Detect which cell encompasses the target text, then output its (x, y) center coordinate. 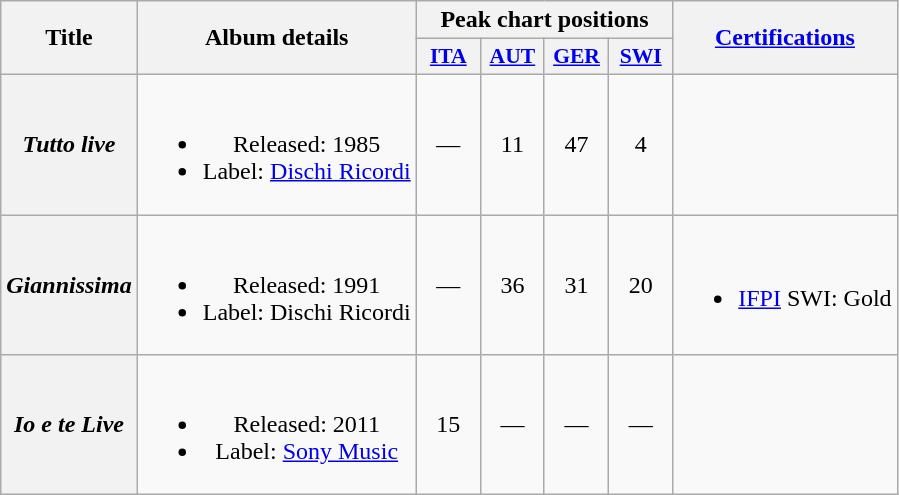
Peak chart positions (544, 20)
SWI (641, 57)
4 (641, 144)
Released: 1991Label: Dischi Ricordi (276, 284)
Album details (276, 38)
Tutto live (69, 144)
31 (576, 284)
ITA (448, 57)
Certifications (785, 38)
Giannissima (69, 284)
47 (576, 144)
IFPI SWI: Gold (785, 284)
AUT (512, 57)
15 (448, 425)
Released: 1985Label: Dischi Ricordi (276, 144)
Io e te Live (69, 425)
36 (512, 284)
11 (512, 144)
GER (576, 57)
20 (641, 284)
Title (69, 38)
Released: 2011Label: Sony Music (276, 425)
